Capture the cell that displays the provided text and extract its (X, Y) central coordinate. 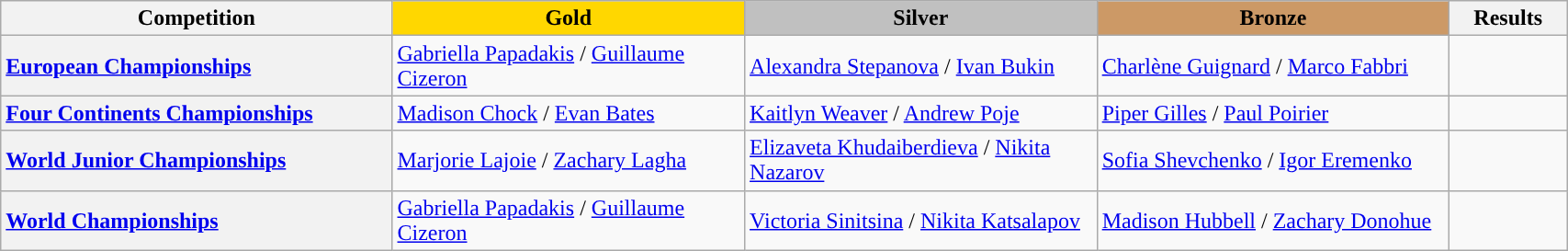
Four Continents Championships (197, 113)
Victoria Sinitsina / Nikita Katsalapov (921, 221)
Kaitlyn Weaver / Andrew Poje (921, 113)
Piper Gilles / Paul Poirier (1273, 113)
World Championships (197, 221)
Alexandra Stepanova / Ivan Bukin (921, 66)
Silver (921, 18)
Madison Hubbell / Zachary Donohue (1273, 221)
Charlène Guignard / Marco Fabbri (1273, 66)
Marjorie Lajoie / Zachary Lagha (569, 160)
Sofia Shevchenko / Igor Eremenko (1273, 160)
World Junior Championships (197, 160)
Bronze (1273, 18)
Competition (197, 18)
Gold (569, 18)
Elizaveta Khudaiberdieva / Nikita Nazarov (921, 160)
Results (1508, 18)
Madison Chock / Evan Bates (569, 113)
European Championships (197, 66)
